From the cell containing the given text, extract its center point as (X, Y) coordinate. 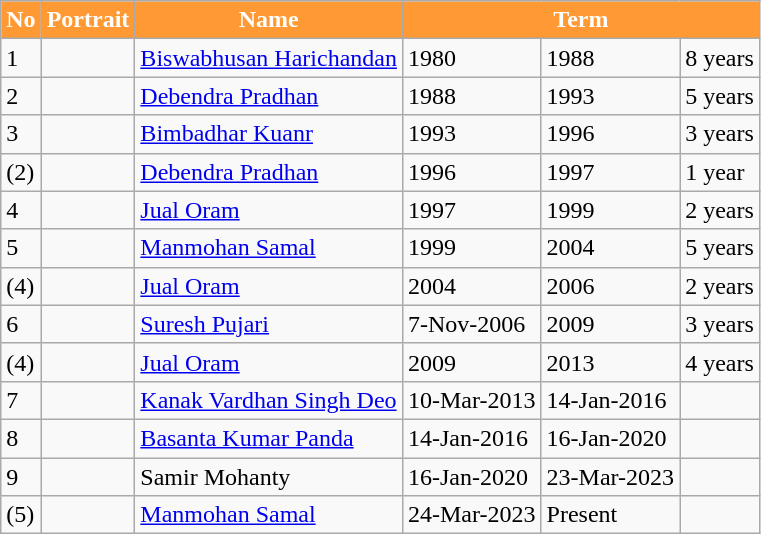
Samir Mohanty (269, 477)
Kanak Vardhan Singh Deo (269, 400)
7 (21, 400)
4 (21, 210)
(2) (21, 172)
6 (21, 324)
3 (21, 134)
No (21, 20)
7-Nov-2006 (472, 324)
1980 (472, 58)
Biswabhusan Harichandan (269, 58)
Present (610, 515)
24-Mar-2023 (472, 515)
5 (21, 248)
2013 (610, 362)
9 (21, 477)
23-Mar-2023 (610, 477)
10-Mar-2013 (472, 400)
8 (21, 438)
1 (21, 58)
Basanta Kumar Panda (269, 438)
Term (580, 20)
8 years (720, 58)
Name (269, 20)
(5) (21, 515)
2 (21, 96)
Bimbadhar Kuanr (269, 134)
1 year (720, 172)
4 years (720, 362)
Suresh Pujari (269, 324)
2006 (610, 286)
Portrait (88, 20)
